Determine the (x, y) coordinate at the center of the cell enclosing the given text.  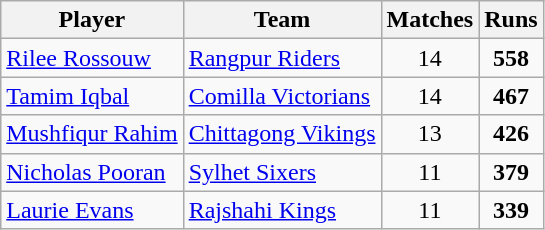
379 (511, 172)
Laurie Evans (92, 210)
Rangpur Riders (282, 58)
Rilee Rossouw (92, 58)
Sylhet Sixers (282, 172)
Chittagong Vikings (282, 134)
Tamim Iqbal (92, 96)
339 (511, 210)
Matches (430, 20)
Comilla Victorians (282, 96)
558 (511, 58)
Nicholas Pooran (92, 172)
Runs (511, 20)
13 (430, 134)
Mushfiqur Rahim (92, 134)
Rajshahi Kings (282, 210)
426 (511, 134)
Team (282, 20)
467 (511, 96)
Player (92, 20)
